Identify which cell holds the provided text, then report its (X, Y) central coordinate. 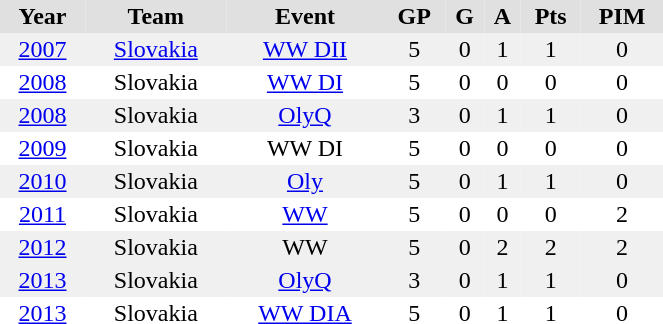
Pts (551, 16)
2013 (42, 280)
Oly (306, 182)
Year (42, 16)
G (464, 16)
2009 (42, 148)
2012 (42, 248)
WW DII (306, 50)
2011 (42, 214)
Team (156, 16)
2010 (42, 182)
A (502, 16)
Event (306, 16)
GP (414, 16)
2007 (42, 50)
